Scan for the cell matching the given text and deliver its [x, y] coordinate at center. 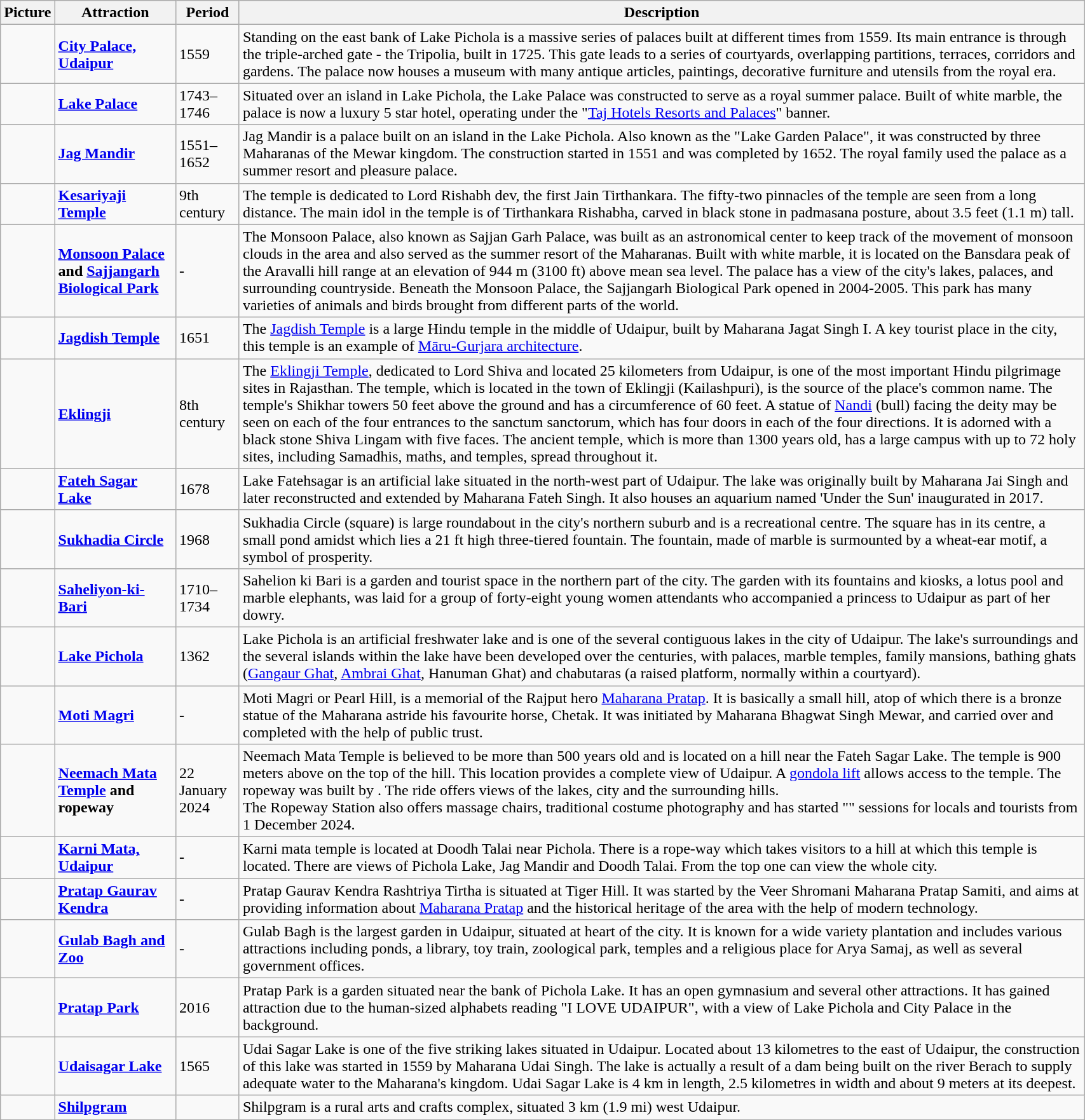
Lake Pichola [115, 656]
1559 [207, 54]
1678 [207, 489]
Saheliyon-ki-Bari [115, 598]
Picture [28, 13]
Pratap Park [115, 1007]
22 January 2024 [207, 791]
City Palace, Udaipur [115, 54]
Udaisagar Lake [115, 1066]
1710–1734 [207, 598]
9th century [207, 203]
Jag Mandir [115, 154]
Fateh Sagar Lake [115, 489]
2016 [207, 1007]
Karni Mata, Udaipur [115, 858]
Kesariyaji Temple [115, 203]
1651 [207, 338]
Moti Magri [115, 714]
Lake Palace [115, 104]
Pratap Gaurav Kendra [115, 899]
Sukhadia Circle [115, 539]
1565 [207, 1066]
1968 [207, 539]
1743–1746 [207, 104]
Neemach Mata Temple and ropeway [115, 791]
1551–1652 [207, 154]
Jagdish Temple [115, 338]
Description [661, 13]
1362 [207, 656]
Gulab Bagh and Zoo [115, 949]
Shilpgram is a rural arts and crafts complex, situated 3 km (1.9 mi) west Udaipur. [661, 1107]
Shilpgram [115, 1107]
Eklingji [115, 413]
8th century [207, 413]
Monsoon Palace and Sajjangarh Biological Park [115, 271]
Attraction [115, 13]
Period [207, 13]
